Find where the given text appears and provide that cell's center as (X, Y) coordinate. 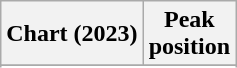
Peakposition (189, 34)
Chart (2023) (72, 34)
